Scan for the cell matching the given text and deliver its [x, y] coordinate at center. 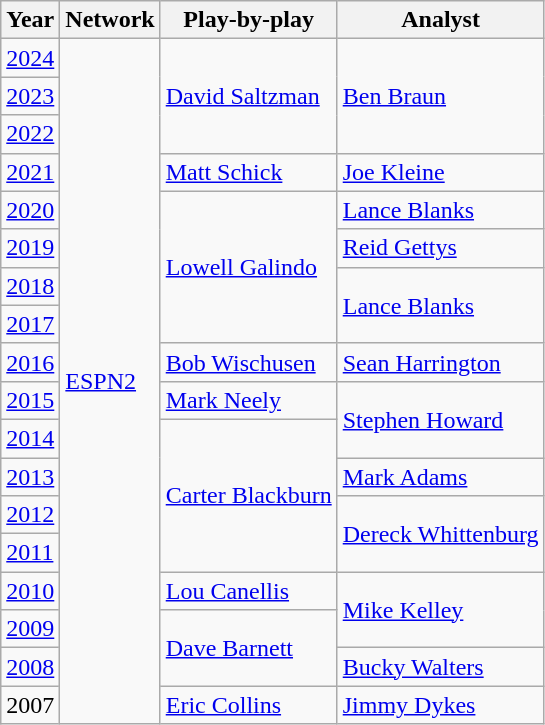
Dave Barnett [248, 648]
2009 [30, 629]
2020 [30, 210]
2017 [30, 324]
Ben Braun [440, 96]
2015 [30, 400]
2016 [30, 362]
2013 [30, 477]
Bob Wischusen [248, 362]
2010 [30, 591]
Matt Schick [248, 172]
Eric Collins [248, 705]
David Saltzman [248, 96]
Play-by-play [248, 20]
Stephen Howard [440, 419]
Lowell Galindo [248, 267]
2022 [30, 134]
Mark Adams [440, 477]
2018 [30, 286]
2021 [30, 172]
Network [110, 20]
2012 [30, 515]
2008 [30, 667]
2024 [30, 58]
Jimmy Dykes [440, 705]
2007 [30, 705]
Dereck Whittenburg [440, 534]
Lou Canellis [248, 591]
Carter Blackburn [248, 495]
Bucky Walters [440, 667]
Joe Kleine [440, 172]
ESPN2 [110, 382]
Analyst [440, 20]
Year [30, 20]
Mike Kelley [440, 610]
2023 [30, 96]
Sean Harrington [440, 362]
2019 [30, 248]
Mark Neely [248, 400]
2011 [30, 553]
2014 [30, 438]
Reid Gettys [440, 248]
